Determine the (X, Y) coordinate at the center of the cell enclosing the given text.  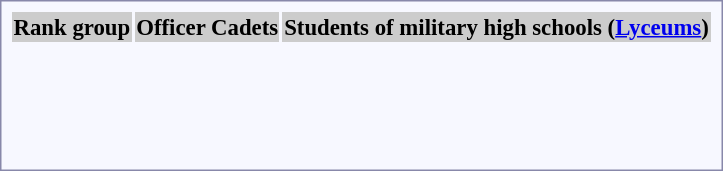
Rank group (72, 27)
Officer Cadets (208, 27)
Students of military high schools (Lyceums) (497, 27)
